Find where the given text appears and provide that cell's center as (X, Y) coordinate. 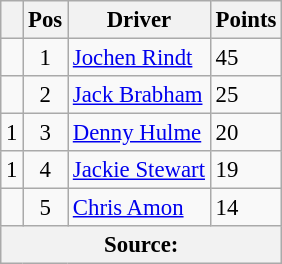
2 (46, 95)
45 (246, 58)
14 (246, 208)
Points (246, 20)
Source: (142, 245)
3 (46, 133)
Jochen Rindt (140, 58)
Jack Brabham (140, 95)
4 (46, 170)
5 (46, 208)
Driver (140, 20)
Denny Hulme (140, 133)
Pos (46, 20)
Jackie Stewart (140, 170)
19 (246, 170)
20 (246, 133)
Chris Amon (140, 208)
25 (246, 95)
